Provide the [x, y] coordinate of the cell's center where the given text is located.  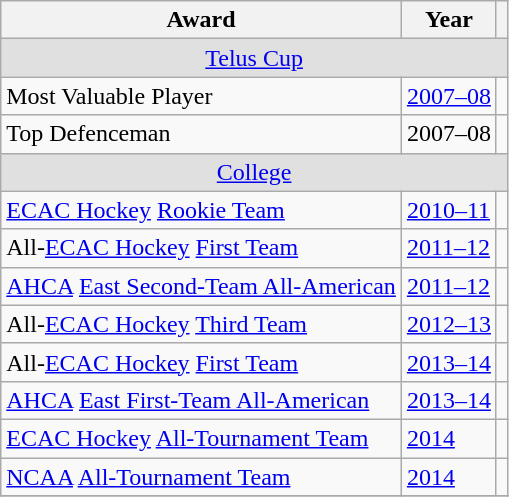
Year [448, 20]
All-ECAC Hockey Third Team [202, 324]
ECAC Hockey All-Tournament Team [202, 438]
ECAC Hockey Rookie Team [202, 210]
Most Valuable Player [202, 96]
AHCA East First-Team All-American [202, 400]
Telus Cup [254, 58]
Award [202, 20]
AHCA East Second-Team All-American [202, 286]
College [254, 172]
2012–13 [448, 324]
Top Defenceman [202, 134]
2010–11 [448, 210]
NCAA All-Tournament Team [202, 477]
